Return (x, y) of the center of cell containing provided text 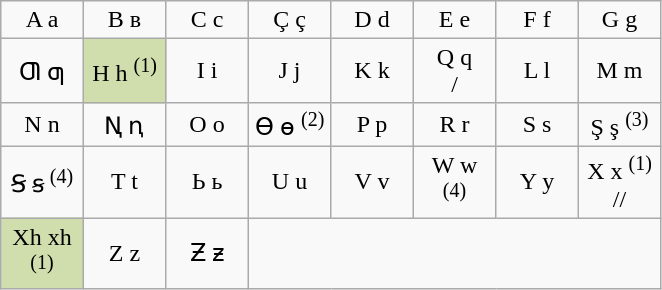
N n (42, 125)
Xh xh (1) (42, 254)
Ş ş (3) (619, 125)
U u (289, 182)
Y y (537, 182)
B в (124, 20)
Q q / (454, 70)
V v (372, 182)
O o (207, 125)
H h (1) (124, 70)
Ꞩ ꞩ (4) (42, 182)
D d (372, 20)
Ь ь (207, 182)
R r (454, 125)
E e (454, 20)
M m (619, 70)
K k (372, 70)
P p (372, 125)
G g (619, 20)
Ө ө (2) (289, 125)
A a (42, 20)
X x (1) // (619, 182)
T t (124, 182)
F f (537, 20)
Z z (124, 254)
C c (207, 20)
S s (537, 125)
W w (4) (454, 182)
Ꞑ ꞑ (124, 125)
Ƣ ƣ (42, 70)
Ç ç (289, 20)
L l (537, 70)
Ƶ ƶ (207, 254)
J j (289, 70)
I i (207, 70)
